Find where the given text appears and provide that cell's center as [x, y] coordinate. 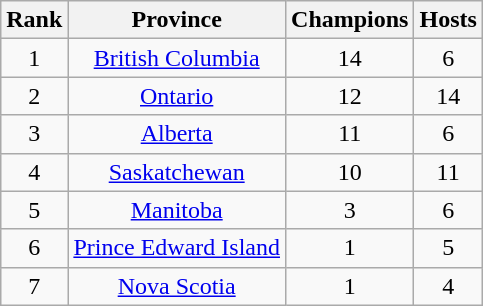
Saskatchewan [177, 172]
Manitoba [177, 210]
Ontario [177, 96]
Hosts [448, 20]
British Columbia [177, 58]
Nova Scotia [177, 286]
Province [177, 20]
Champions [350, 20]
Prince Edward Island [177, 248]
12 [350, 96]
2 [34, 96]
7 [34, 286]
Alberta [177, 134]
Rank [34, 20]
10 [350, 172]
